Pinpoint the cell where the given text exists, returning its [x, y] midpoint coordinate. 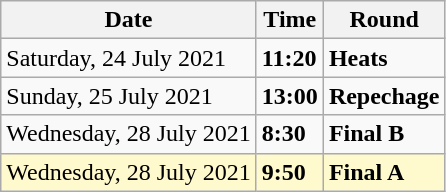
8:30 [290, 134]
Saturday, 24 July 2021 [129, 58]
Final A [384, 172]
Heats [384, 58]
Round [384, 20]
13:00 [290, 96]
11:20 [290, 58]
Date [129, 20]
Time [290, 20]
Repechage [384, 96]
Final B [384, 134]
Sunday, 25 July 2021 [129, 96]
9:50 [290, 172]
